Capture the cell that displays the provided text and extract its (X, Y) central coordinate. 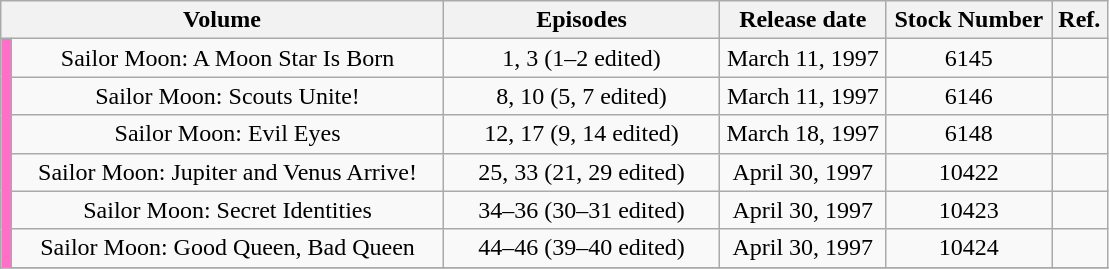
March 18, 1997 (803, 134)
12, 17 (9, 14 edited) (582, 134)
Sailor Moon: A Moon Star Is Born (228, 58)
10422 (969, 172)
34–36 (30–31 edited) (582, 210)
10423 (969, 210)
Release date (803, 20)
10424 (969, 248)
Volume (222, 20)
Stock Number (969, 20)
Sailor Moon: Secret Identities (228, 210)
25, 33 (21, 29 edited) (582, 172)
44–46 (39–40 edited) (582, 248)
Episodes (582, 20)
Sailor Moon: Good Queen, Bad Queen (228, 248)
Ref. (1080, 20)
1, 3 (1–2 edited) (582, 58)
Sailor Moon: Jupiter and Venus Arrive! (228, 172)
6145 (969, 58)
Sailor Moon: Scouts Unite! (228, 96)
6146 (969, 96)
Sailor Moon: Evil Eyes (228, 134)
8, 10 (5, 7 edited) (582, 96)
6148 (969, 134)
